Find where the given text appears and provide that cell's center as [x, y] coordinate. 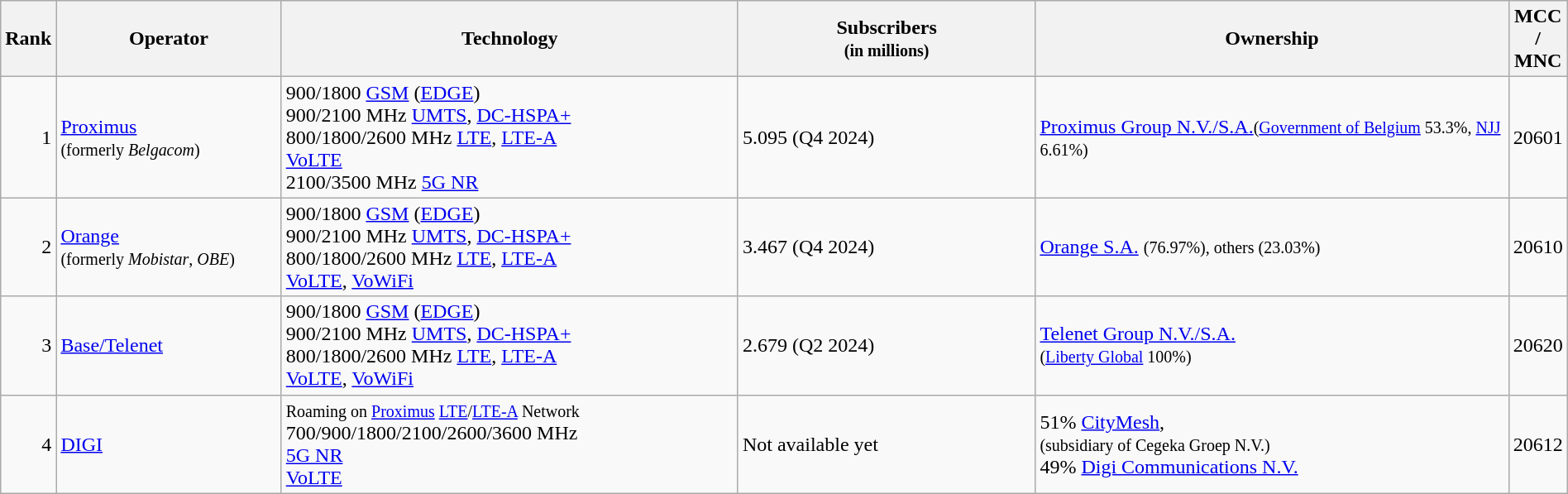
5.095 (Q4 2024) [887, 137]
Orange S.A. (76.97%), others (23.03%) [1272, 247]
Roaming on Proximus LTE/LTE-A Network 700/900/1800/2100/2600/3600 MHz 5G NRVoLTE [509, 444]
Proximus (formerly Belgacom) [169, 137]
20601 [1538, 137]
Not available yet [887, 444]
1 [28, 137]
Ownership [1272, 39]
Subscribers(in millions) [887, 39]
20612 [1538, 444]
2 [28, 247]
4 [28, 444]
MCC / MNC [1538, 39]
20620 [1538, 346]
Proximus Group N.V./S.A.(Government of Belgium 53.3%, NJJ 6.61%) [1272, 137]
DIGI [169, 444]
3.467 (Q4 2024) [887, 247]
900/1800 GSM (EDGE)900/2100 MHz UMTS, DC-HSPA+800/1800/2600 MHz LTE, LTE-AVoLTE 2100/3500 MHz 5G NR [509, 137]
20610 [1538, 247]
Orange (formerly Mobistar, OBE) [169, 247]
Rank [28, 39]
3 [28, 346]
51% CityMesh, (subsidiary of Cegeka Groep N.V.) 49% Digi Communications N.V. [1272, 444]
Operator [169, 39]
Telenet Group N.V./S.A.(Liberty Global 100%) [1272, 346]
2.679 (Q2 2024) [887, 346]
Base/Telenet [169, 346]
Technology [509, 39]
